Provide the (x, y) coordinate of the cell's center where the given text is located.  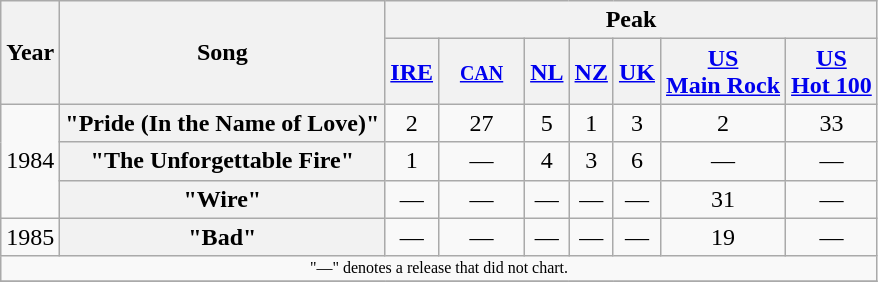
"Wire" (222, 199)
CAN (482, 72)
6 (636, 161)
UK (636, 72)
IRE (412, 72)
1985 (30, 237)
Peak (631, 20)
5 (547, 123)
USHot 100 (832, 72)
27 (482, 123)
33 (832, 123)
"—" denotes a release that did not chart. (440, 268)
NL (547, 72)
USMain Rock (722, 72)
Year (30, 52)
Song (222, 52)
"Bad" (222, 237)
1984 (30, 161)
19 (722, 237)
"The Unforgettable Fire" (222, 161)
"Pride (In the Name of Love)" (222, 123)
4 (547, 161)
NZ (591, 72)
31 (722, 199)
